Search for the cell housing the specified text and yield its [X, Y] center coordinate. 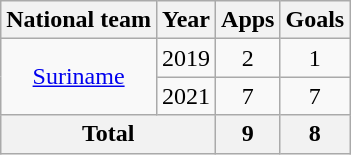
2 [248, 58]
Goals [315, 20]
9 [248, 134]
Apps [248, 20]
Suriname [79, 77]
National team [79, 20]
2019 [186, 58]
Year [186, 20]
2021 [186, 96]
Total [108, 134]
1 [315, 58]
8 [315, 134]
